Capture the cell that displays the provided text and extract its (x, y) central coordinate. 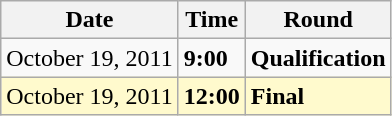
9:00 (212, 58)
Time (212, 20)
12:00 (212, 96)
Final (318, 96)
Date (90, 20)
Round (318, 20)
Qualification (318, 58)
